Output the [x, y] coordinate of the center of the cell containing the given text.  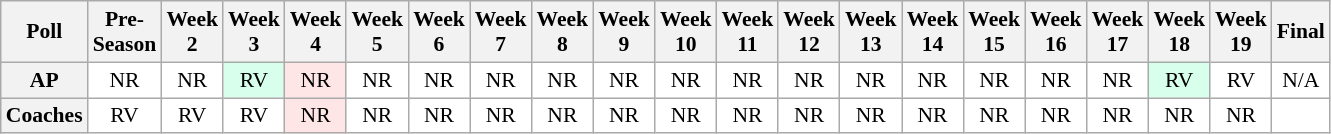
Coaches [44, 116]
N/A [1301, 80]
Week16 [1056, 32]
Week6 [439, 32]
Week9 [624, 32]
Pre-Season [125, 32]
Week4 [316, 32]
Week2 [192, 32]
Week12 [809, 32]
Week3 [254, 32]
Final [1301, 32]
Week14 [933, 32]
Week11 [748, 32]
Week18 [1179, 32]
Week10 [686, 32]
Week13 [871, 32]
Poll [44, 32]
Week17 [1118, 32]
Week19 [1241, 32]
Week7 [501, 32]
Week8 [562, 32]
Week15 [994, 32]
Week5 [377, 32]
AP [44, 80]
